Determine the (X, Y) coordinate at the center of the cell enclosing the given text.  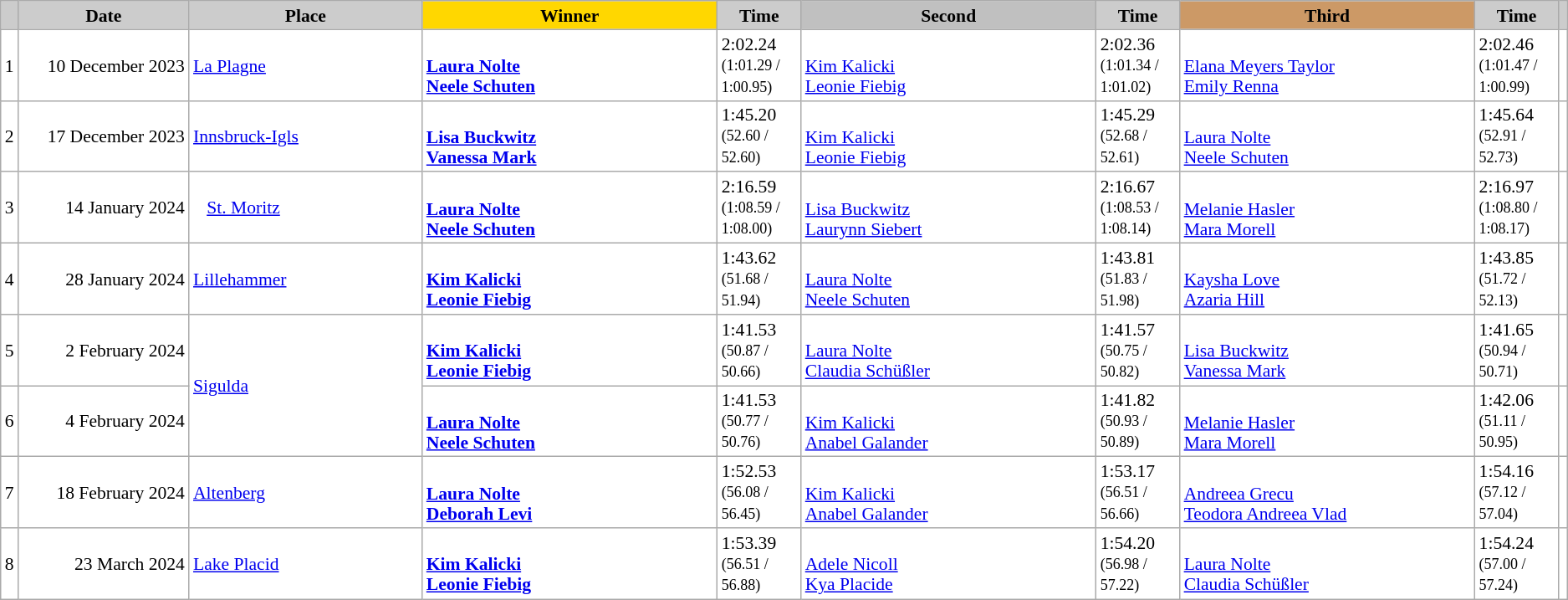
1:43.81(51.83 / 51.98) (1138, 279)
Winner (570, 15)
Lisa BuckwitzLaurynn Siebert (948, 208)
1:42.06(51.11 / 50.95) (1517, 422)
Third (1328, 15)
4 February 2024 (104, 422)
23 March 2024 (104, 564)
1:54.20(56.98 / 57.22) (1138, 564)
Andreea GrecuTeodora Andreea Vlad (1328, 492)
5 (10, 350)
2:02.36(1:01.34 / 1:01.02) (1138, 65)
1:54.24(57.00 / 57.24) (1517, 564)
2 (10, 136)
Place (306, 15)
1:53.17(56.51 / 56.66) (1138, 492)
1:41.53(50.87 / 50.66) (759, 350)
1:53.39(56.51 / 56.88) (759, 564)
2:02.46(1:01.47 / 1:00.99) (1517, 65)
2 February 2024 (104, 350)
Sigulda (306, 386)
Lake Placid (306, 564)
Altenberg (306, 492)
17 December 2023 (104, 136)
6 (10, 422)
1:52.53(56.08 / 56.45) (759, 492)
1:43.62(51.68 / 51.94) (759, 279)
8 (10, 564)
14 January 2024 (104, 208)
Innsbruck-Igls (306, 136)
10 December 2023 (104, 65)
4 (10, 279)
1:45.29(52.68 / 52.61) (1138, 136)
1:41.57(50.75 / 50.82) (1138, 350)
1:41.82(50.93 / 50.89) (1138, 422)
18 February 2024 (104, 492)
Date (104, 15)
28 January 2024 (104, 279)
Elana Meyers TaylorEmily Renna (1328, 65)
2:16.67(1:08.53 / 1:08.14) (1138, 208)
3 (10, 208)
2:16.59(1:08.59 / 1:08.00) (759, 208)
Kaysha LoveAzaria Hill (1328, 279)
Adele NicollKya Placide (948, 564)
Laura NolteDeborah Levi (570, 492)
2:02.24(1:01.29 / 1:00.95) (759, 65)
Second (948, 15)
1:41.53(50.77 / 50.76) (759, 422)
7 (10, 492)
2:16.97(1:08.80 / 1:08.17) (1517, 208)
1:45.64(52.91 / 52.73) (1517, 136)
St. Moritz (306, 208)
1 (10, 65)
La Plagne (306, 65)
Lillehammer (306, 279)
1:54.16(57.12 / 57.04) (1517, 492)
1:41.65(50.94 / 50.71) (1517, 350)
1:45.20(52.60 / 52.60) (759, 136)
1:43.85(51.72 / 52.13) (1517, 279)
